Locate the cell with the specified text and output its (x, y) center coordinate. 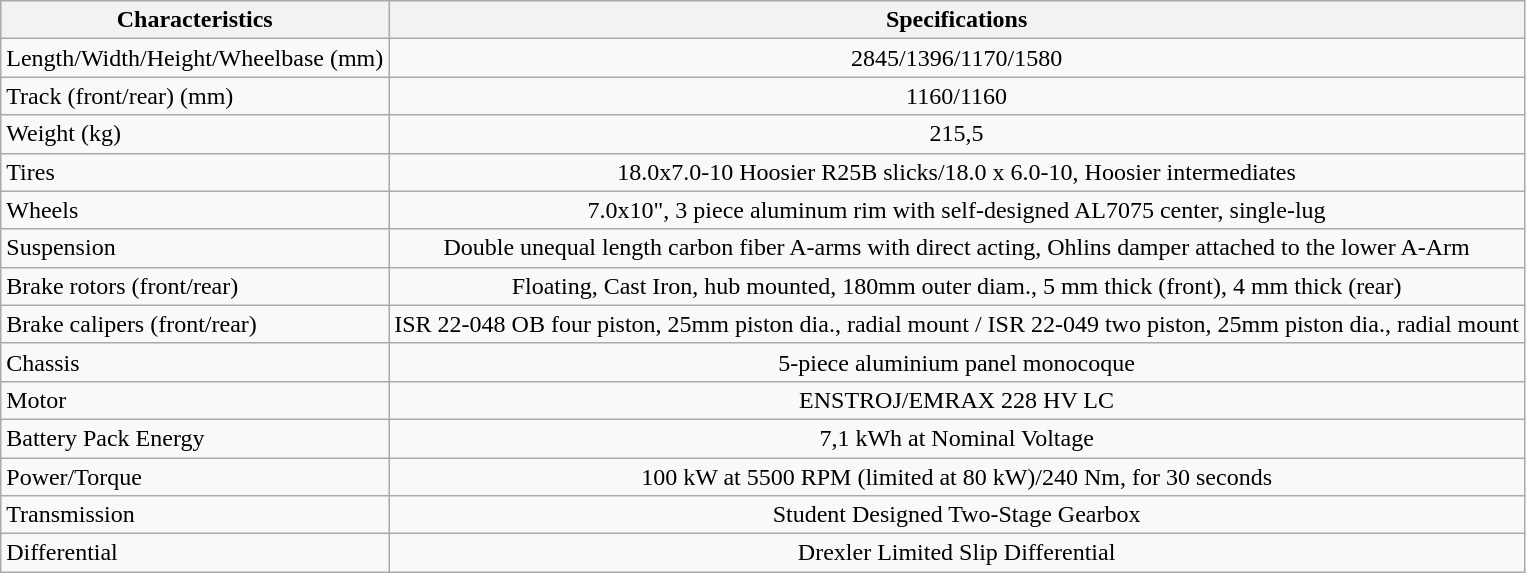
215,5 (957, 134)
Suspension (195, 248)
18.0x7.0-10 Hoosier R25B slicks/18.0 x 6.0-10, Hoosier intermediates (957, 172)
Chassis (195, 362)
Specifications (957, 20)
Brake rotors (front/rear) (195, 286)
Weight (kg) (195, 134)
Battery Pack Energy (195, 438)
7.0x10", 3 piece aluminum rim with self-designed AL7075 center, single-lug (957, 210)
5-piece aluminium panel monocoque (957, 362)
Length/Width/Height/Wheelbase (mm) (195, 58)
Transmission (195, 515)
ISR 22-048 OB four piston, 25mm piston dia., radial mount / ISR 22-049 two piston, 25mm piston dia., radial mount (957, 324)
Double unequal length carbon fiber A-arms with direct acting, Ohlins damper attached to the lower A-Arm (957, 248)
Student Designed Two-Stage Gearbox (957, 515)
7,1 kWh at Nominal Voltage (957, 438)
Motor (195, 400)
Track (front/rear) (mm) (195, 96)
Power/Torque (195, 477)
Wheels (195, 210)
Brake calipers (front/rear) (195, 324)
Differential (195, 553)
Tires (195, 172)
1160/1160 (957, 96)
100 kW at 5500 RPM (limited at 80 kW)/240 Nm, for 30 seconds (957, 477)
Drexler Limited Slip Differential (957, 553)
2845/1396/1170/1580 (957, 58)
Floating, Cast Iron, hub mounted, 180mm outer diam., 5 mm thick (front), 4 mm thick (rear) (957, 286)
ENSTROJ/EMRAX 228 HV LC (957, 400)
Characteristics (195, 20)
